Provide the (X, Y) coordinate of the cell's center where the given text is located.  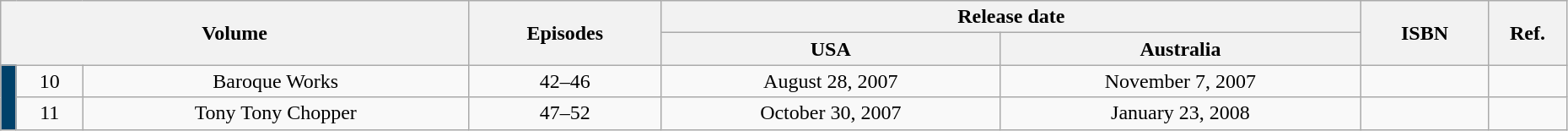
November 7, 2007 (1180, 81)
Australia (1180, 49)
Episodes (565, 33)
Volume (234, 33)
11 (49, 113)
Release date (1010, 17)
August 28, 2007 (830, 81)
Ref. (1528, 33)
Baroque Works (275, 81)
October 30, 2007 (830, 113)
January 23, 2008 (1180, 113)
47–52 (565, 113)
ISBN (1425, 33)
USA (830, 49)
10 (49, 81)
Tony Tony Chopper (275, 113)
42–46 (565, 81)
